Determine the (x, y) coordinate at the center of the cell enclosing the given text.  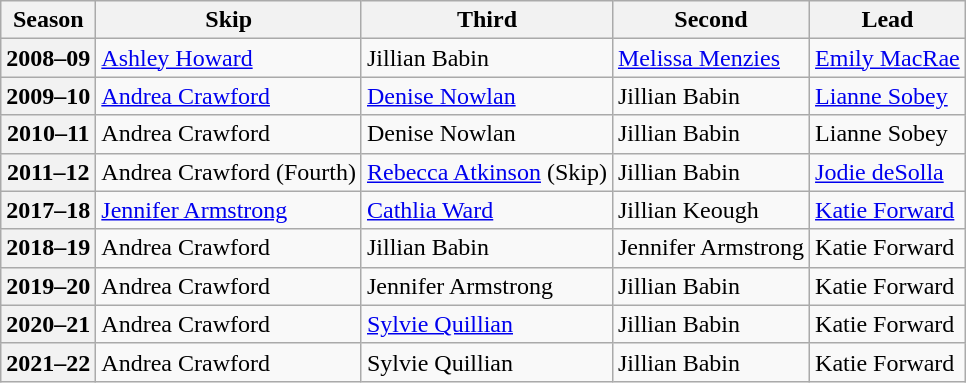
Second (710, 20)
Season (48, 20)
Emily MacRae (888, 58)
2010–11 (48, 134)
Skip (229, 20)
2008–09 (48, 58)
2009–10 (48, 96)
Jodie deSolla (888, 172)
Third (486, 20)
Andrea Crawford (Fourth) (229, 172)
Lead (888, 20)
Rebecca Atkinson (Skip) (486, 172)
Cathlia Ward (486, 210)
2017–18 (48, 210)
2019–20 (48, 286)
Jillian Keough (710, 210)
2011–12 (48, 172)
2021–22 (48, 362)
2020–21 (48, 324)
Melissa Menzies (710, 58)
2018–19 (48, 248)
Ashley Howard (229, 58)
